Scan for the cell matching the given text and deliver its (x, y) coordinate at center. 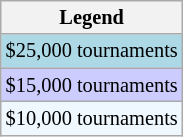
$10,000 tournaments (92, 118)
Legend (92, 17)
$15,000 tournaments (92, 85)
$25,000 tournaments (92, 51)
